Provide the [X, Y] coordinate of the cell's center where the given text is located.  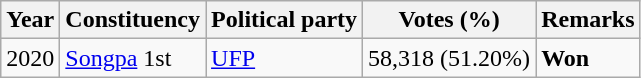
58,318 (51.20%) [450, 58]
Constituency [133, 20]
Remarks [588, 20]
Political party [284, 20]
2020 [30, 58]
Votes (%) [450, 20]
UFP [284, 58]
Won [588, 58]
Year [30, 20]
Songpa 1st [133, 58]
